Determine the [X, Y] coordinate at the center of the cell enclosing the given text.  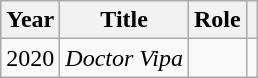
Role [217, 20]
Year [30, 20]
Doctor Vipa [124, 58]
2020 [30, 58]
Title [124, 20]
